Return the (x, y) coordinate for the center point of the cell that contains the specified text.  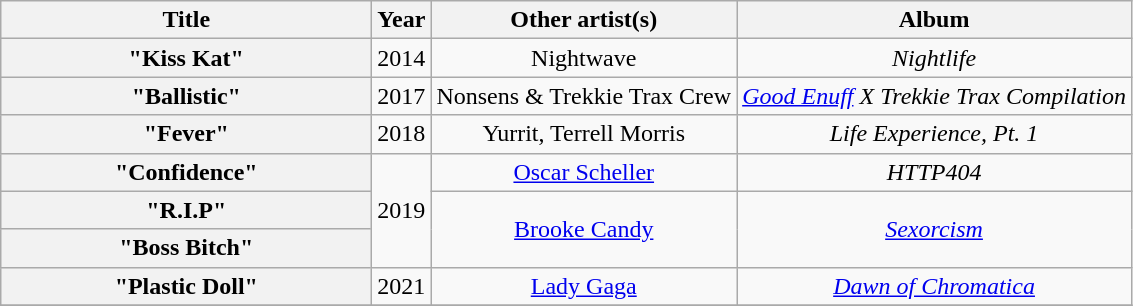
Brooke Candy (584, 229)
Title (186, 20)
Nightwave (584, 58)
Year (402, 20)
Album (934, 20)
Sexorcism (934, 229)
2017 (402, 96)
"Kiss Kat" (186, 58)
HTTP404 (934, 172)
"R.I.P" (186, 210)
"Ballistic" (186, 96)
Life Experience, Pt. 1 (934, 134)
Yurrit, Terrell Morris (584, 134)
2018 (402, 134)
Good Enuff X Trekkie Trax Compilation (934, 96)
Nightlife (934, 58)
2019 (402, 210)
Nonsens & Trekkie Trax Crew (584, 96)
2021 (402, 286)
"Confidence" (186, 172)
Lady Gaga (584, 286)
"Plastic Doll" (186, 286)
2014 (402, 58)
"Boss Bitch" (186, 248)
Dawn of Chromatica (934, 286)
Oscar Scheller (584, 172)
"Fever" (186, 134)
Other artist(s) (584, 20)
